Return (x, y) of the center of cell containing provided text 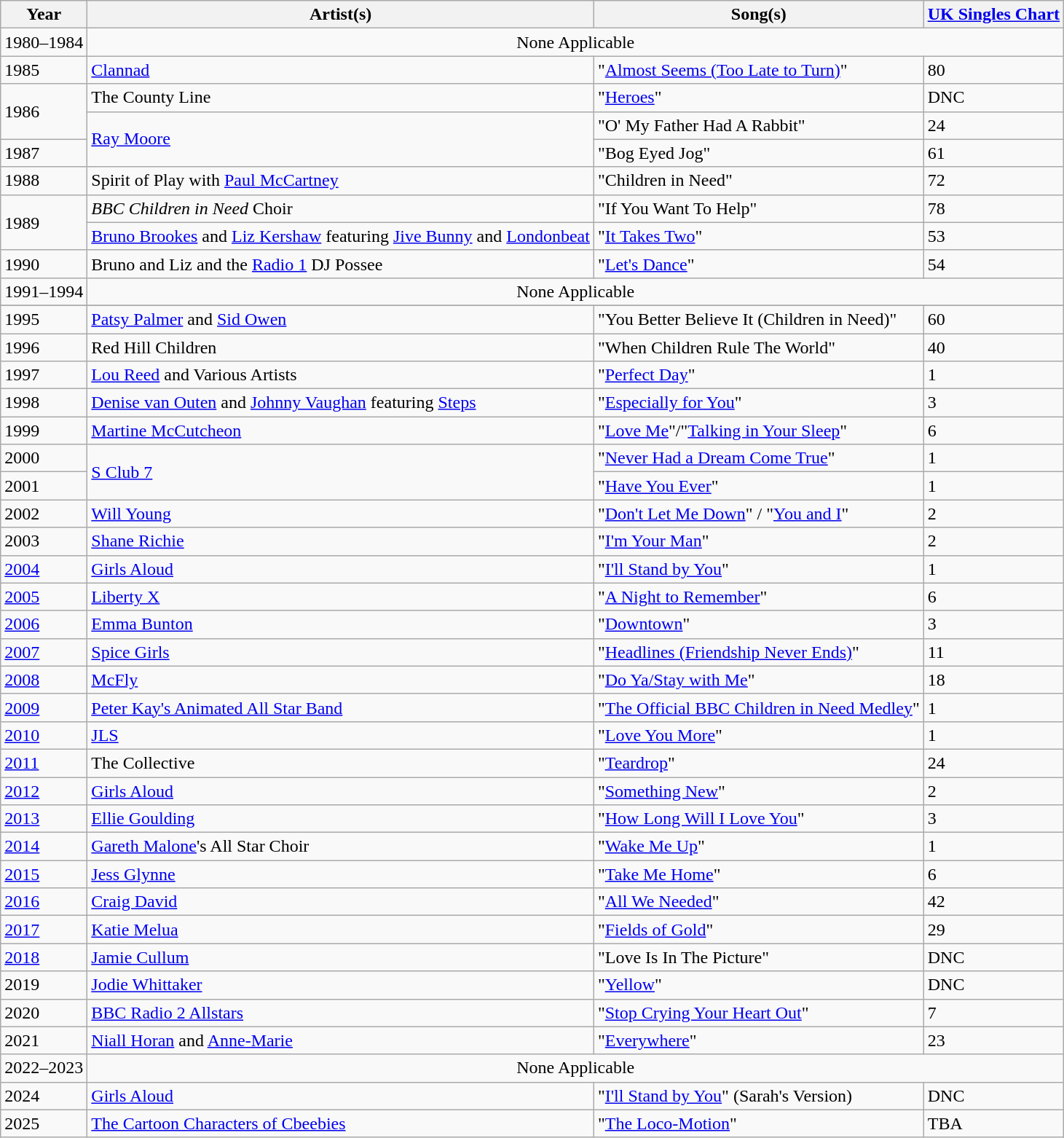
2024 (44, 1096)
"Take Me Home" (759, 874)
"How Long Will I Love You" (759, 819)
54 (993, 264)
Martine McCutcheon (341, 431)
Artist(s) (341, 15)
"Almost Seems (Too Late to Turn)" (759, 70)
Jodie Whittaker (341, 985)
"Stop Crying Your Heart Out" (759, 1013)
"Have You Ever" (759, 486)
1985 (44, 70)
2011 (44, 763)
23 (993, 1040)
Spirit of Play with Paul McCartney (341, 181)
"Never Had a Dream Come True" (759, 458)
2013 (44, 819)
53 (993, 236)
2001 (44, 486)
"Bog Eyed Jog" (759, 153)
"Yellow" (759, 985)
Bruno and Liz and the Radio 1 DJ Possee (341, 264)
TBA (993, 1123)
2000 (44, 458)
Clannad (341, 70)
"If You Want To Help" (759, 208)
40 (993, 348)
2017 (44, 930)
2015 (44, 874)
JLS (341, 735)
7 (993, 1013)
The Collective (341, 763)
"Love Me"/"Talking in Your Sleep" (759, 431)
"A Night to Remember" (759, 597)
"O' My Father Had A Rabbit" (759, 125)
1997 (44, 375)
"Do Ya/Stay with Me" (759, 680)
Bruno Brookes and Liz Kershaw featuring Jive Bunny and Londonbeat (341, 236)
Peter Kay's Animated All Star Band (341, 707)
1991–1994 (44, 291)
"Headlines (Friendship Never Ends)" (759, 652)
BBC Children in Need Choir (341, 208)
The Cartoon Characters of Cbeebies (341, 1123)
"The Loco-Motion" (759, 1123)
"When Children Rule The World" (759, 348)
2009 (44, 707)
"You Better Believe It (Children in Need)" (759, 319)
1980–1984 (44, 42)
"I'll Stand by You" (Sarah's Version) (759, 1096)
Spice Girls (341, 652)
78 (993, 208)
2007 (44, 652)
2010 (44, 735)
1998 (44, 403)
2003 (44, 541)
"Teardrop" (759, 763)
BBC Radio 2 Allstars (341, 1013)
Liberty X (341, 597)
2025 (44, 1123)
"Heroes" (759, 98)
Ray Moore (341, 139)
2021 (44, 1040)
60 (993, 319)
1988 (44, 181)
"Especially for You" (759, 403)
"Downtown" (759, 624)
1989 (44, 222)
1996 (44, 348)
2006 (44, 624)
Patsy Palmer and Sid Owen (341, 319)
Will Young (341, 514)
2016 (44, 902)
Jamie Cullum (341, 957)
"It Takes Two" (759, 236)
"Fields of Gold" (759, 930)
Lou Reed and Various Artists (341, 375)
2018 (44, 957)
2008 (44, 680)
11 (993, 652)
1990 (44, 264)
Gareth Malone's All Star Choir (341, 847)
"Perfect Day" (759, 375)
29 (993, 930)
"Don't Let Me Down" / "You and I" (759, 514)
61 (993, 153)
"I'm Your Man" (759, 541)
"Children in Need" (759, 181)
1987 (44, 153)
2019 (44, 985)
Niall Horan and Anne-Marie (341, 1040)
1999 (44, 431)
"Love Is In The Picture" (759, 957)
"I'll Stand by You" (759, 569)
72 (993, 181)
"Let's Dance" (759, 264)
"Something New" (759, 790)
Katie Melua (341, 930)
1995 (44, 319)
18 (993, 680)
S Club 7 (341, 472)
2020 (44, 1013)
2002 (44, 514)
Jess Glynne (341, 874)
Shane Richie (341, 541)
2022–2023 (44, 1068)
Year (44, 15)
1986 (44, 111)
Red Hill Children (341, 348)
UK Singles Chart (993, 15)
2004 (44, 569)
Emma Bunton (341, 624)
2014 (44, 847)
"Everywhere" (759, 1040)
2012 (44, 790)
42 (993, 902)
"The Official BBC Children in Need Medley" (759, 707)
Craig David (341, 902)
2005 (44, 597)
"All We Needed" (759, 902)
Denise van Outen and Johnny Vaughan featuring Steps (341, 403)
"Wake Me Up" (759, 847)
McFly (341, 680)
Song(s) (759, 15)
80 (993, 70)
The County Line (341, 98)
Ellie Goulding (341, 819)
"Love You More" (759, 735)
